Find where the given text appears and provide that cell's center as (X, Y) coordinate. 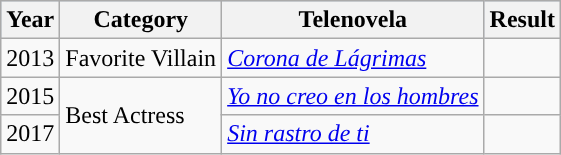
2015 (30, 96)
Favorite Villain (141, 58)
2013 (30, 58)
Telenovela (353, 20)
Corona de Lágrimas (353, 58)
Best Actress (141, 115)
Sin rastro de ti (353, 134)
Result (522, 20)
2017 (30, 134)
Year (30, 20)
Category (141, 20)
Yo no creo en los hombres (353, 96)
